For the text-containing cell, return its midpoint in [x, y] coordinate format. 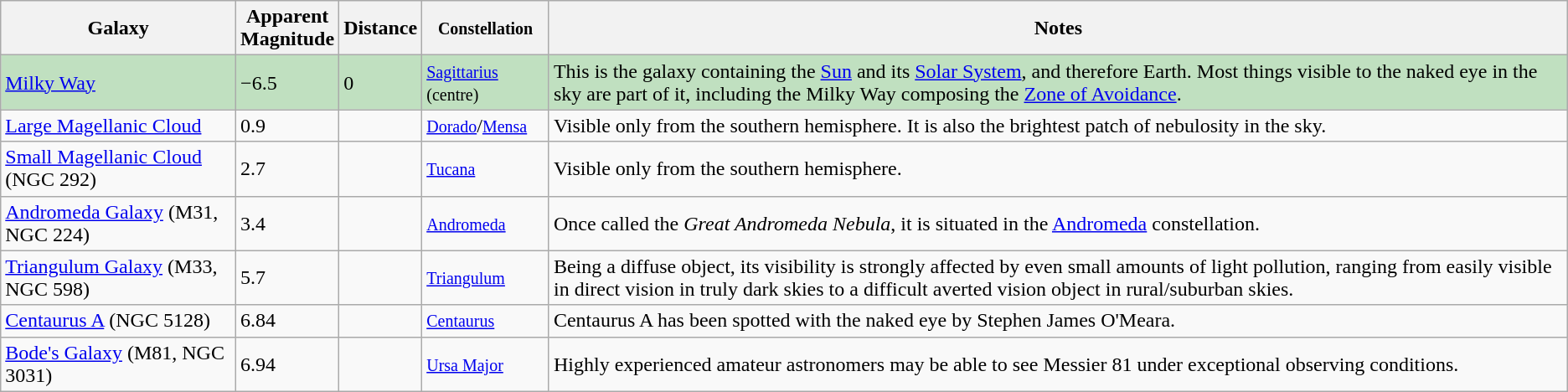
Visible only from the southern hemisphere. [1058, 169]
Centaurus A has been spotted with the naked eye by Stephen James O'Meara. [1058, 321]
Ursa Major [486, 364]
5.7 [288, 278]
6.84 [288, 321]
Milky Way [119, 82]
Large Magellanic Cloud [119, 126]
Triangulum [486, 278]
−6.5 [288, 82]
Centaurus [486, 321]
0.9 [288, 126]
Galaxy [119, 28]
Constellation [486, 28]
Notes [1058, 28]
Andromeda [486, 223]
Visible only from the southern hemisphere. It is also the brightest patch of nebulosity in the sky. [1058, 126]
Centaurus A (NGC 5128) [119, 321]
Sagittarius (centre) [486, 82]
Tucana [486, 169]
Distance [380, 28]
Bode's Galaxy (M81, NGC 3031) [119, 364]
Highly experienced amateur astronomers may be able to see Messier 81 under exceptional observing conditions. [1058, 364]
Dorado/Mensa [486, 126]
2.7 [288, 169]
0 [380, 82]
3.4 [288, 223]
ApparentMagnitude [288, 28]
6.94 [288, 364]
Triangulum Galaxy (M33, NGC 598) [119, 278]
Once called the Great Andromeda Nebula, it is situated in the Andromeda constellation. [1058, 223]
Small Magellanic Cloud (NGC 292) [119, 169]
Andromeda Galaxy (M31, NGC 224) [119, 223]
